Detect which cell encompasses the target text, then output its (X, Y) center coordinate. 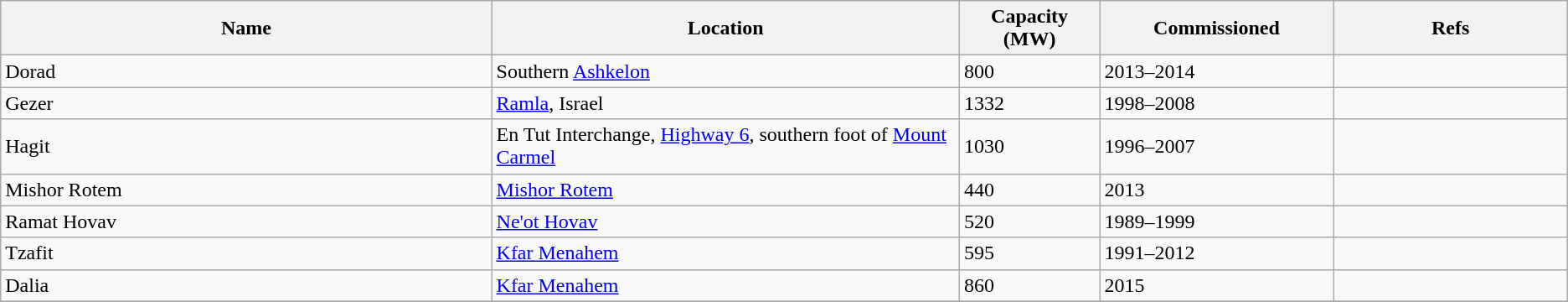
Dalia (246, 285)
Tzafit (246, 253)
Name (246, 29)
440 (1029, 190)
Ramla, Israel (725, 103)
Ramat Hovav (246, 221)
Refs (1451, 29)
860 (1029, 285)
Southern Ashkelon (725, 71)
1998–2008 (1216, 103)
1030 (1029, 146)
Ne'ot Hovav (725, 221)
Capacity (MW) (1029, 29)
Commissioned (1216, 29)
Dorad (246, 71)
1991–2012 (1216, 253)
595 (1029, 253)
1989–1999 (1216, 221)
2013–2014 (1216, 71)
520 (1029, 221)
Location (725, 29)
1996–2007 (1216, 146)
2015 (1216, 285)
2013 (1216, 190)
Hagit (246, 146)
800 (1029, 71)
Gezer (246, 103)
1332 (1029, 103)
En Tut Interchange, Highway 6, southern foot of Mount Carmel (725, 146)
